Extract the [X, Y] coordinate from the center of the cell holding the provided text.  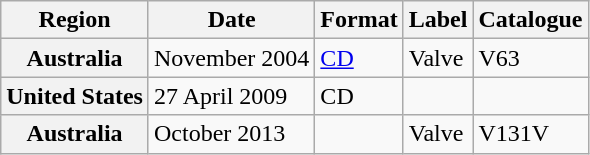
Region [75, 20]
United States [75, 96]
Date [231, 20]
27 April 2009 [231, 96]
V131V [530, 134]
November 2004 [231, 58]
Label [438, 20]
V63 [530, 58]
October 2013 [231, 134]
Format [359, 20]
Catalogue [530, 20]
